Provide the [X, Y] coordinate of the cell's center where the given text is located.  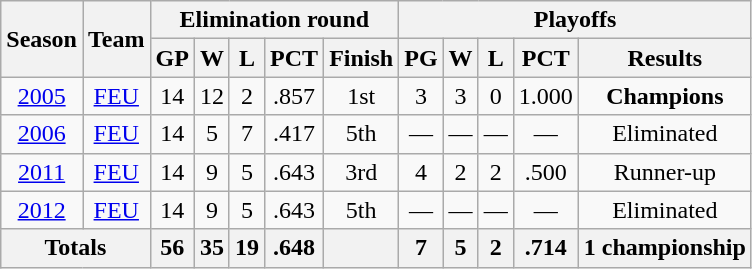
Totals [76, 248]
Season [42, 39]
1st [362, 96]
12 [212, 96]
.500 [546, 172]
.857 [294, 96]
19 [246, 248]
56 [172, 248]
Finish [362, 58]
.714 [546, 248]
GP [172, 58]
.648 [294, 248]
Results [664, 58]
2011 [42, 172]
Runner-up [664, 172]
Playoffs [576, 20]
2005 [42, 96]
2006 [42, 134]
35 [212, 248]
1.000 [546, 96]
1 championship [664, 248]
Elimination round [274, 20]
PG [421, 58]
0 [496, 96]
Champions [664, 96]
Team [116, 39]
.417 [294, 134]
4 [421, 172]
2012 [42, 210]
3rd [362, 172]
